Detect which cell encompasses the target text, then output its (X, Y) center coordinate. 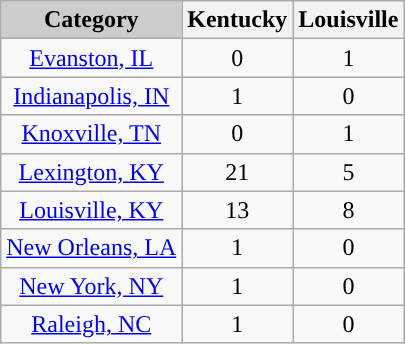
Category (92, 20)
Indianapolis, IN (92, 96)
New York, NY (92, 286)
21 (238, 172)
Raleigh, NC (92, 324)
New Orleans, LA (92, 248)
Lexington, KY (92, 172)
8 (348, 210)
Kentucky (238, 20)
Knoxville, TN (92, 134)
13 (238, 210)
5 (348, 172)
Louisville, KY (92, 210)
Evanston, IL (92, 58)
Louisville (348, 20)
